Search for the cell housing the specified text and yield its [X, Y] center coordinate. 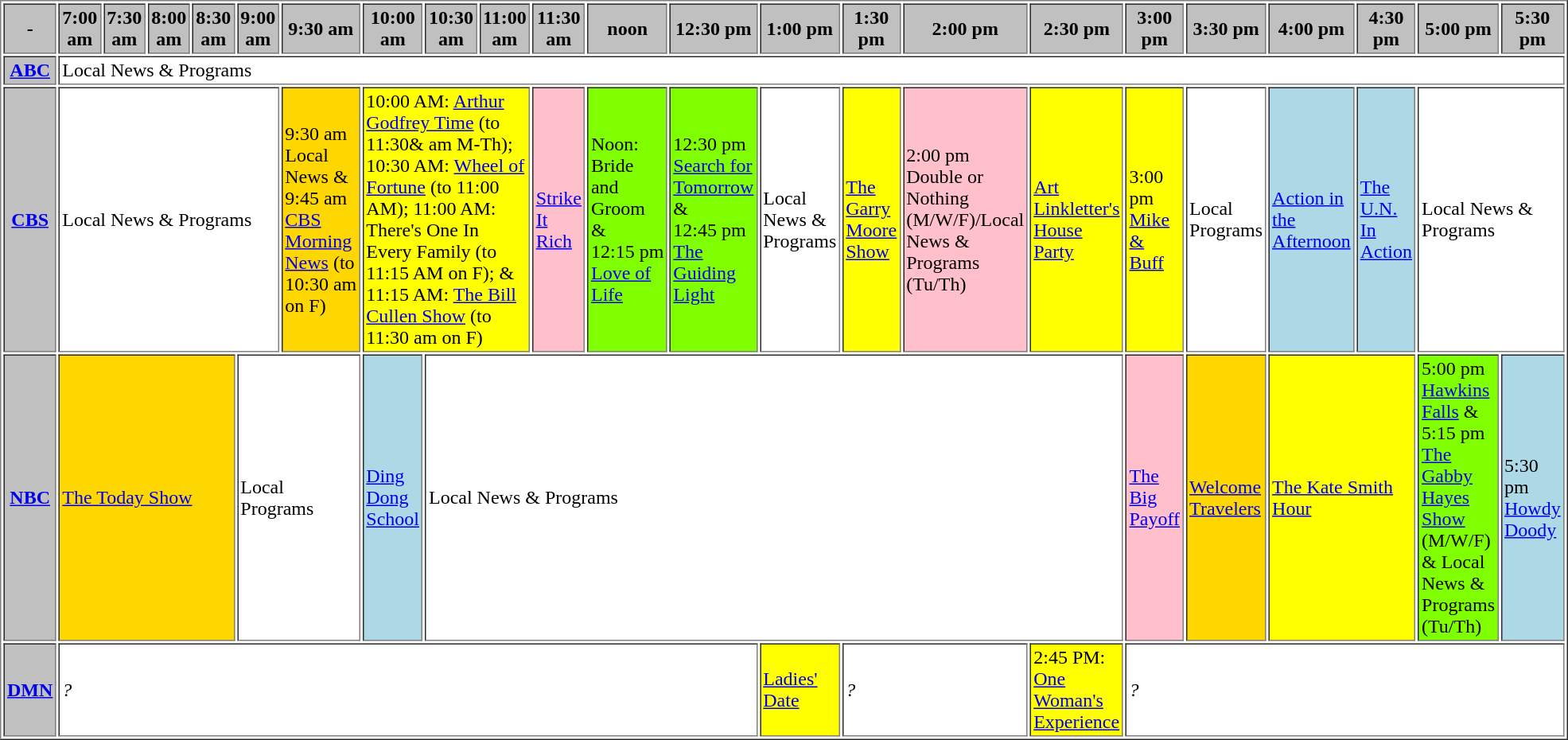
The Big Payoff [1155, 498]
The Garry Moore Show [872, 220]
5:00 pm [1459, 29]
7:00 am [80, 29]
noon [627, 29]
Strike It Rich [558, 220]
8:00 am [169, 29]
ABC [29, 70]
The Today Show [146, 498]
10:30 am [450, 29]
3:30 pm [1227, 29]
7:30 am [124, 29]
Art Linkletter's House Party [1077, 220]
9:00 am [258, 29]
- [29, 29]
Welcome Travelers [1227, 498]
9:30 am [321, 29]
2:45 PM: One Woman's Experience [1077, 689]
4:30 pm [1386, 29]
1:00 pm [800, 29]
3:00 pm Mike & Buff [1155, 220]
1:30 pm [872, 29]
3:00 pm [1155, 29]
DMN [29, 689]
2:00 pm Double or Nothing (M/W/F)/Local News & Programs (Tu/Th) [966, 220]
12:30 pm [714, 29]
11:30 am [558, 29]
5:00 pm Hawkins Falls & 5:15 pm The Gabby Hayes Show (M/W/F) & Local News & Programs (Tu/Th) [1459, 498]
9:30 am Local News & 9:45 am CBS Morning News (to 10:30 am on F) [321, 220]
Action in the Afternoon [1312, 220]
12:30 pm Search for Tomorrow & 12:45 pm The Guiding Light [714, 220]
CBS [29, 220]
2:00 pm [966, 29]
10:00 am [393, 29]
Noon: Bride and Groom & 12:15 pm Love of Life [627, 220]
Ladies' Date [800, 689]
Ding Dong School [393, 498]
2:30 pm [1077, 29]
5:30 pm Howdy Doody [1533, 498]
The U.N. In Action [1386, 220]
5:30 pm [1533, 29]
4:00 pm [1312, 29]
NBC [29, 498]
The Kate Smith Hour [1343, 498]
8:30 am [213, 29]
11:00 am [504, 29]
